Search for the cell housing the specified text and yield its [X, Y] center coordinate. 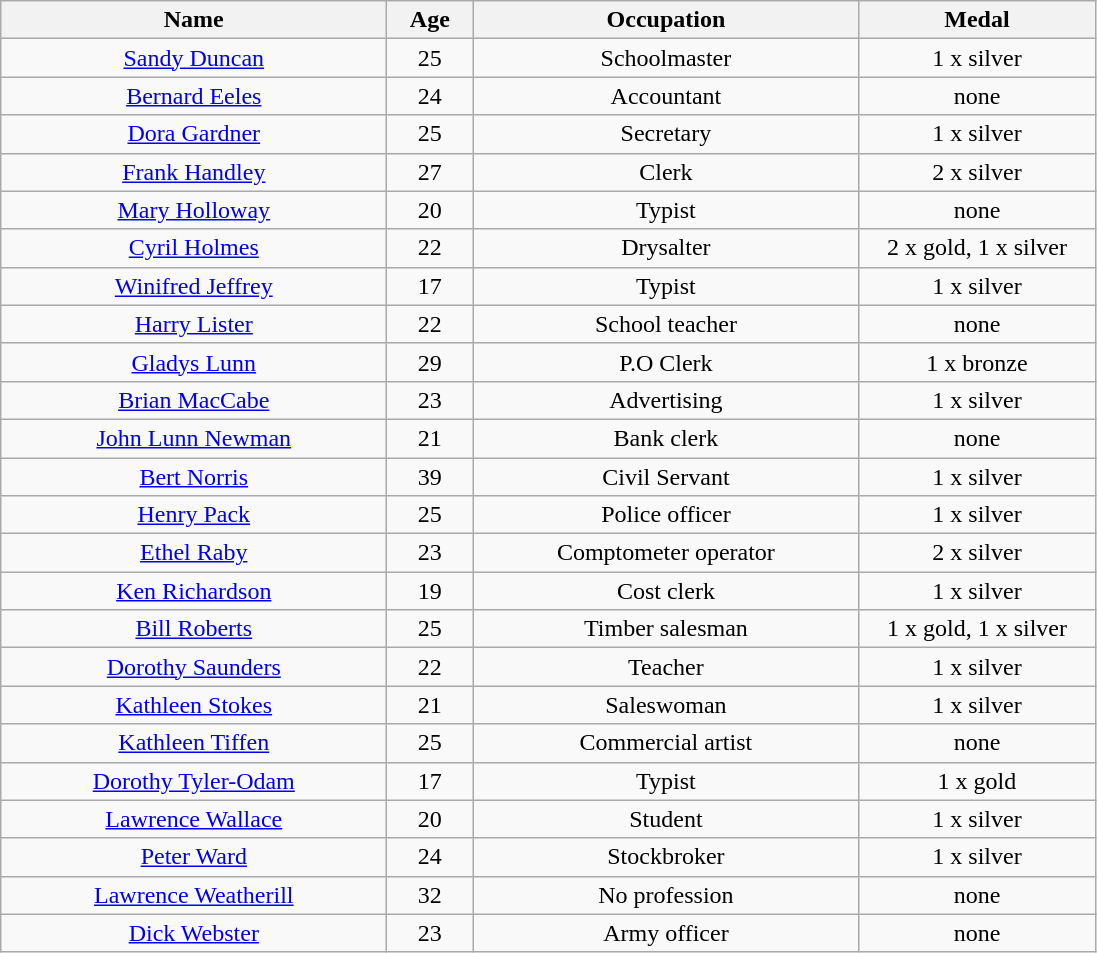
Teacher [666, 667]
Timber salesman [666, 629]
John Lunn Newman [194, 438]
2 x gold, 1 x silver [977, 248]
Kathleen Tiffen [194, 743]
1 x gold, 1 x silver [977, 629]
Police officer [666, 515]
Comptometer operator [666, 553]
Student [666, 819]
Cost clerk [666, 591]
Gladys Lunn [194, 362]
Bernard Eeles [194, 96]
Lawrence Wallace [194, 819]
Mary Holloway [194, 210]
Drysalter [666, 248]
Frank Handley [194, 172]
Saleswoman [666, 705]
Stockbroker [666, 857]
Civil Servant [666, 477]
Advertising [666, 400]
Sandy Duncan [194, 58]
32 [430, 895]
No profession [666, 895]
Name [194, 20]
19 [430, 591]
Age [430, 20]
Army officer [666, 933]
Peter Ward [194, 857]
Dorothy Tyler-Odam [194, 781]
Bert Norris [194, 477]
Commercial artist [666, 743]
27 [430, 172]
Bill Roberts [194, 629]
29 [430, 362]
Cyril Holmes [194, 248]
Medal [977, 20]
Harry Lister [194, 324]
Brian MacCabe [194, 400]
Dick Webster [194, 933]
1 x gold [977, 781]
School teacher [666, 324]
Dorothy Saunders [194, 667]
Secretary [666, 134]
Dora Gardner [194, 134]
Accountant [666, 96]
Clerk [666, 172]
39 [430, 477]
Ken Richardson [194, 591]
Henry Pack [194, 515]
Winifred Jeffrey [194, 286]
Lawrence Weatherill [194, 895]
P.O Clerk [666, 362]
Bank clerk [666, 438]
Schoolmaster [666, 58]
Occupation [666, 20]
Ethel Raby [194, 553]
1 x bronze [977, 362]
Kathleen Stokes [194, 705]
